Scan for the cell matching the given text and deliver its (X, Y) coordinate at center. 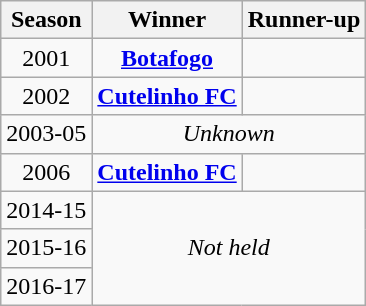
Not held (229, 248)
2016-17 (46, 286)
Unknown (229, 134)
2015-16 (46, 248)
Botafogo (167, 58)
2006 (46, 172)
Runner-up (304, 20)
2002 (46, 96)
2001 (46, 58)
Winner (167, 20)
2003-05 (46, 134)
2014-15 (46, 210)
Season (46, 20)
